Locate the cell with the specified text and output its [x, y] center coordinate. 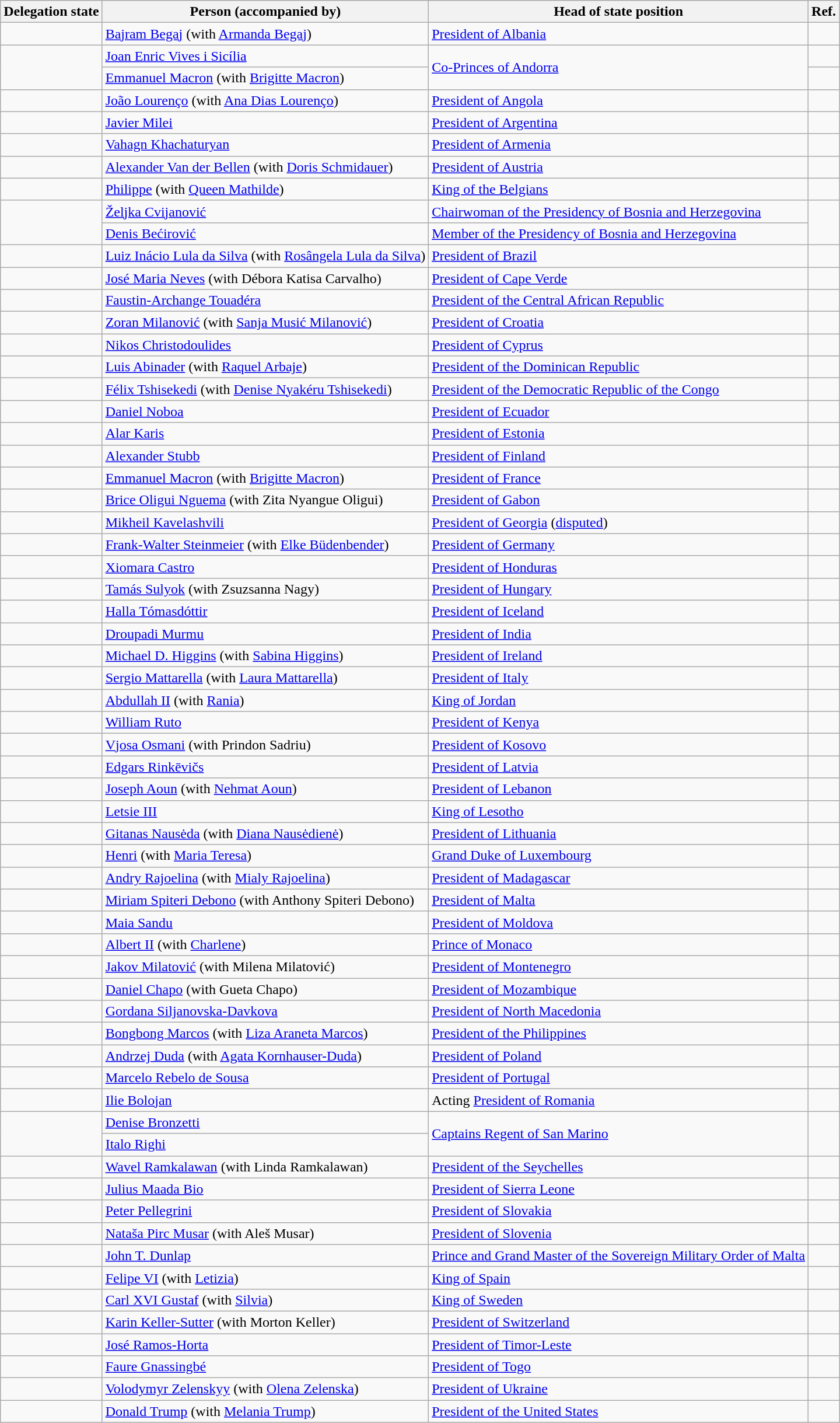
Member of the Presidency of Bosnia and Herzegovina [618, 233]
President of Ireland [618, 656]
President of Madagascar [618, 878]
President of the Seychelles [618, 1167]
Donald Trump (with Melania Trump) [265, 1411]
President of Moldova [618, 922]
President of Slovenia [618, 1233]
Henri (with Maria Teresa) [265, 856]
President of Albania [618, 34]
President of Sierra Leone [618, 1189]
President of the Central African Republic [618, 301]
President of the Democratic Republic of the Congo [618, 389]
President of Montenegro [618, 967]
President of Estonia [618, 434]
Vahagn Khachaturyan [265, 145]
Denise Bronzetti [265, 1122]
Felipe VI (with Letizia) [265, 1278]
President of Finland [618, 456]
President of Hungary [618, 589]
Daniel Noboa [265, 411]
Captains Regent of San Marino [618, 1133]
President of Cyprus [618, 345]
President of Honduras [618, 567]
Peter Pellegrini [265, 1211]
Droupadi Murmu [265, 633]
Tamás Sulyok (with Zsuzsanna Nagy) [265, 589]
Alexander Van der Bellen (with Doris Schmidauer) [265, 167]
Denis Bećirović [265, 233]
President of Austria [618, 167]
Maia Sandu [265, 922]
Xiomara Castro [265, 567]
Prince of Monaco [618, 944]
President of Brazil [618, 256]
Carl XVI Gustaf (with Silvia) [265, 1300]
President of Angola [618, 100]
Bajram Begaj (with Armanda Begaj) [265, 34]
Frank-Walter Steinmeier (with Elke Büdenbender) [265, 545]
President of Kenya [618, 723]
President of Georgia (disputed) [618, 522]
Michael D. Higgins (with Sabina Higgins) [265, 656]
Jakov Milatović (with Milena Milatović) [265, 967]
Co-Princes of Andorra [618, 67]
President of the United States [618, 1411]
President of Argentina [618, 123]
Alexander Stubb [265, 456]
President of Cape Verde [618, 278]
Ilie Bolojan [265, 1100]
President of Malta [618, 900]
Julius Maada Bio [265, 1189]
Zoran Milanović (with Sanja Musić Milanović) [265, 323]
President of Ecuador [618, 411]
President of Croatia [618, 323]
President of Armenia [618, 145]
Head of state position [618, 12]
Bongbong Marcos (with Liza Araneta Marcos) [265, 1034]
Miriam Spiteri Debono (with Anthony Spiteri Debono) [265, 900]
Prince and Grand Master of the Sovereign Military Order of Malta [618, 1255]
President of Germany [618, 545]
Luis Abinader (with Raquel Arbaje) [265, 367]
Gitanas Nausėda (with Diana Nausėdienė) [265, 833]
José Maria Neves (with Débora Katisa Carvalho) [265, 278]
Joan Enric Vives i Sicília [265, 56]
João Lourenço (with Ana Dias Lourenço) [265, 100]
Person (accompanied by) [265, 12]
President of Switzerland [618, 1322]
Mikheil Kavelashvili [265, 522]
Faure Gnassingbé [265, 1367]
King of the Belgians [618, 189]
Ref. [824, 12]
President of Timor-Leste [618, 1344]
Andrzej Duda (with Agata Kornhauser-Duda) [265, 1056]
Delegation state [51, 12]
President of Ukraine [618, 1389]
Daniel Chapo (with Gueta Chapo) [265, 989]
President of Lebanon [618, 789]
President of Kosovo [618, 745]
Željka Cvijanović [265, 211]
Brice Oligui Nguema (with Zita Nyangue Oligui) [265, 500]
Abdullah II (with Rania) [265, 700]
Karin Keller-Sutter (with Morton Keller) [265, 1322]
Marcelo Rebelo de Sousa [265, 1078]
President of Poland [618, 1056]
Grand Duke of Luxembourg [618, 856]
Volodymyr Zelenskyy (with Olena Zelenska) [265, 1389]
President of Portugal [618, 1078]
José Ramos-Horta [265, 1344]
Chairwoman of the Presidency of Bosnia and Herzegovina [618, 211]
President of Slovakia [618, 1211]
Félix Tshisekedi (with Denise Nyakéru Tshisekedi) [265, 389]
King of Sweden [618, 1300]
Vjosa Osmani (with Prindon Sadriu) [265, 745]
President of the Dominican Republic [618, 367]
Albert II (with Charlene) [265, 944]
Alar Karis [265, 434]
Philippe (with Queen Mathilde) [265, 189]
Nataša Pirc Musar (with Aleš Musar) [265, 1233]
President of France [618, 478]
President of North Macedonia [618, 1012]
Luiz Inácio Lula da Silva (with Rosângela Lula da Silva) [265, 256]
King of Jordan [618, 700]
President of Gabon [618, 500]
Joseph Aoun (with Nehmat Aoun) [265, 789]
Nikos Christodoulides [265, 345]
Sergio Mattarella (with Laura Mattarella) [265, 678]
President of Lithuania [618, 833]
Letsie III [265, 811]
President of India [618, 633]
Javier Milei [265, 123]
President of Mozambique [618, 989]
Halla Tómasdóttir [265, 611]
Edgars Rinkēvičs [265, 767]
President of Togo [618, 1367]
King of Spain [618, 1278]
King of Lesotho [618, 811]
John T. Dunlap [265, 1255]
President of Iceland [618, 611]
President of the Philippines [618, 1034]
Acting President of Romania [618, 1100]
Faustin-Archange Touadéra [265, 301]
Andry Rajoelina (with Mialy Rajoelina) [265, 878]
Italo Righi [265, 1145]
President of Italy [618, 678]
William Ruto [265, 723]
Wavel Ramkalawan (with Linda Ramkalawan) [265, 1167]
Gordana Siljanovska-Davkova [265, 1012]
President of Latvia [618, 767]
